Find where the given text appears and provide that cell's center as (x, y) coordinate. 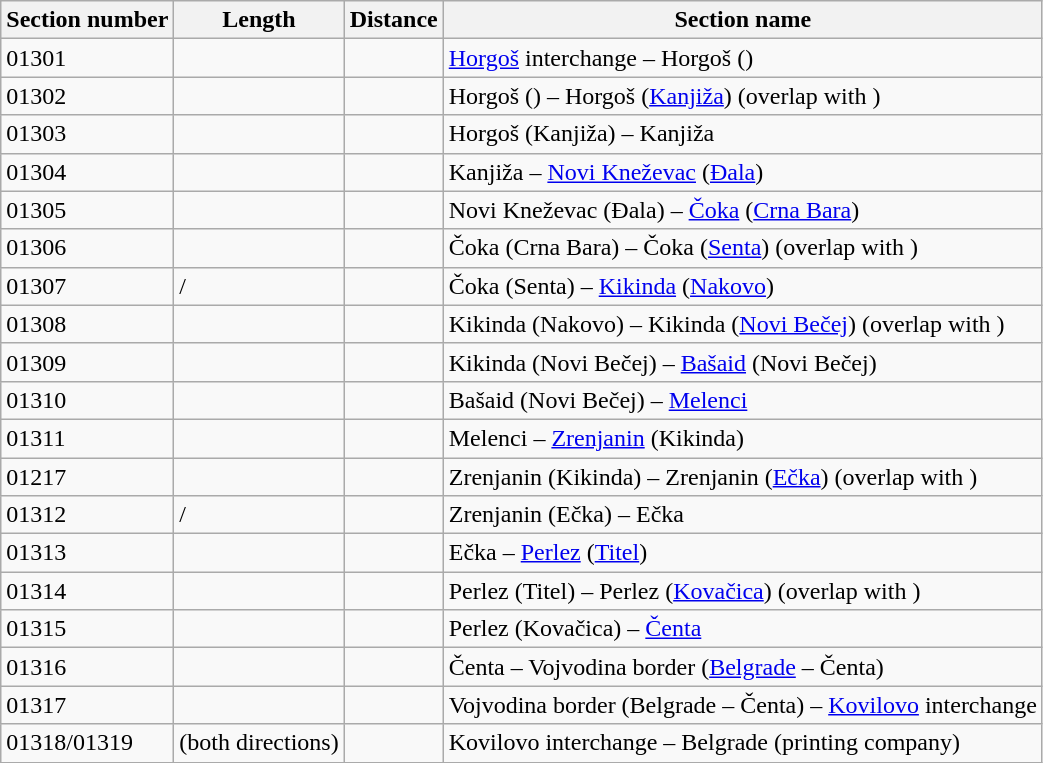
Novi Kneževac (Đala) – Čoka (Crna Bara) (742, 210)
Bašaid (Novi Bečej) – Melenci (742, 400)
01303 (88, 134)
01315 (88, 629)
Perlez (Kovačica) – Čenta (742, 629)
Section name (742, 20)
01312 (88, 515)
Vojvodina border (Belgrade – Čenta) – Kovilovo interchange (742, 705)
01311 (88, 438)
01301 (88, 58)
01310 (88, 400)
Zrenjanin (Ečka) – Ečka (742, 515)
01302 (88, 96)
Kikinda (Nakovo) – Kikinda (Novi Bečej) (overlap with ) (742, 324)
Kikinda (Novi Bečej) – Bašaid (Novi Bečej) (742, 362)
Zrenjanin (Kikinda) – Zrenjanin (Ečka) (overlap with ) (742, 477)
01313 (88, 553)
(both directions) (259, 743)
Čoka (Senta) – Kikinda (Nakovo) (742, 286)
01317 (88, 705)
01305 (88, 210)
Length (259, 20)
Horgoš interchange – Horgoš () (742, 58)
01314 (88, 591)
Section number (88, 20)
Horgoš () – Horgoš (Kanjiža) (overlap with ) (742, 96)
01304 (88, 172)
01217 (88, 477)
Kanjiža – Novi Kneževac (Đala) (742, 172)
01309 (88, 362)
Čoka (Crna Bara) – Čoka (Senta) (overlap with ) (742, 248)
Distance (394, 20)
01306 (88, 248)
Ečka – Perlez (Titel) (742, 553)
Horgoš (Kanjiža) – Kanjiža (742, 134)
Kovilovo interchange – Belgrade (printing company) (742, 743)
Melenci – Zrenjanin (Kikinda) (742, 438)
01307 (88, 286)
Čenta – Vojvodina border (Belgrade – Čenta) (742, 667)
01318/01319 (88, 743)
Perlez (Titel) – Perlez (Kovačica) (overlap with ) (742, 591)
01308 (88, 324)
01316 (88, 667)
